Extract the (X, Y) coordinate from the center of the cell holding the provided text.  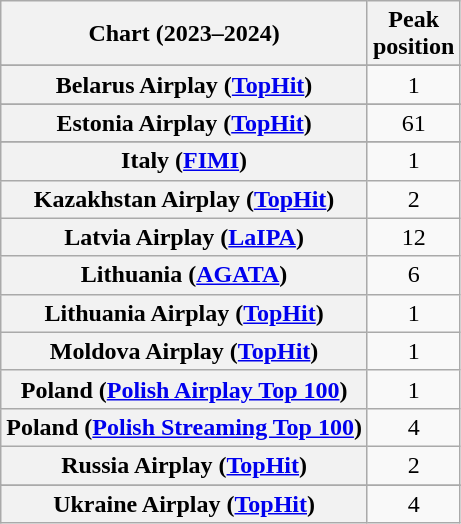
Ukraine Airplay (TopHit) (184, 503)
Lithuania (AGATA) (184, 275)
Russia Airplay (TopHit) (184, 465)
Chart (2023–2024) (184, 34)
Lithuania Airplay (TopHit) (184, 313)
12 (413, 237)
Latvia Airplay (LaIPA) (184, 237)
Poland (Polish Airplay Top 100) (184, 389)
61 (413, 123)
Poland (Polish Streaming Top 100) (184, 427)
6 (413, 275)
Moldova Airplay (TopHit) (184, 351)
Peakposition (413, 34)
Italy (FIMI) (184, 161)
Belarus Airplay (TopHit) (184, 85)
Kazakhstan Airplay (TopHit) (184, 199)
Estonia Airplay (TopHit) (184, 123)
